Extract the [x, y] coordinate from the center of the cell holding the provided text.  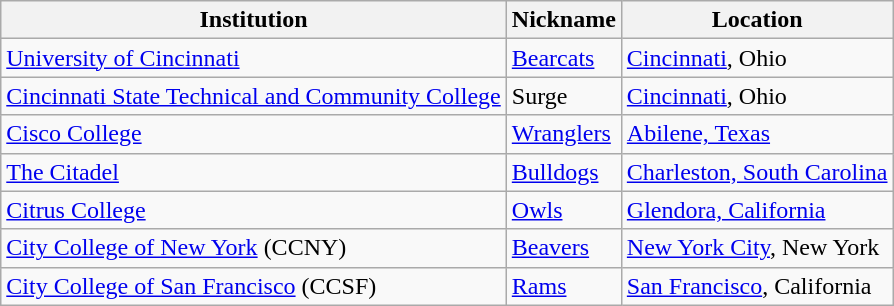
Institution [254, 20]
Cincinnati State Technical and Community College [254, 96]
Nickname [564, 20]
Bulldogs [564, 172]
Surge [564, 96]
Glendora, California [757, 210]
Abilene, Texas [757, 134]
Rams [564, 286]
Location [757, 20]
Bearcats [564, 58]
San Francisco, California [757, 286]
Cisco College [254, 134]
New York City, New York [757, 248]
Citrus College [254, 210]
Wranglers [564, 134]
City College of New York (CCNY) [254, 248]
Beavers [564, 248]
Owls [564, 210]
University of Cincinnati [254, 58]
Charleston, South Carolina [757, 172]
City College of San Francisco (CCSF) [254, 286]
The Citadel [254, 172]
